Search for the cell housing the specified text and yield its [x, y] center coordinate. 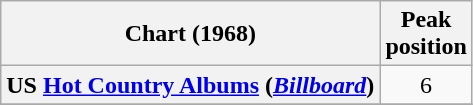
Chart (1968) [190, 34]
US Hot Country Albums (Billboard) [190, 85]
Peakposition [426, 34]
6 [426, 85]
